Determine the [X, Y] coordinate at the center of the cell enclosing the given text.  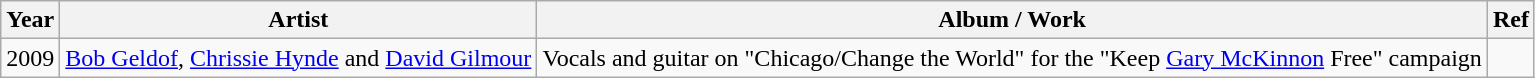
Artist [298, 20]
Vocals and guitar on "Chicago/Change the World" for the "Keep Gary McKinnon Free" campaign [1012, 58]
2009 [30, 58]
Bob Geldof, Chrissie Hynde and David Gilmour [298, 58]
Album / Work [1012, 20]
Ref [1510, 20]
Year [30, 20]
